Return (X, Y) of the center of cell containing provided text 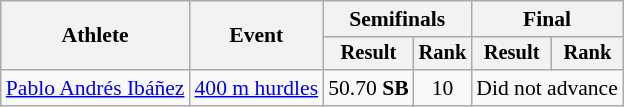
Athlete (96, 36)
50.70 SB (368, 88)
Pablo Andrés Ibáñez (96, 88)
10 (443, 88)
400 m hurdles (257, 88)
Final (547, 19)
Did not advance (547, 88)
Event (257, 36)
Semifinals (397, 19)
